Return [x, y] of the center of cell containing provided text 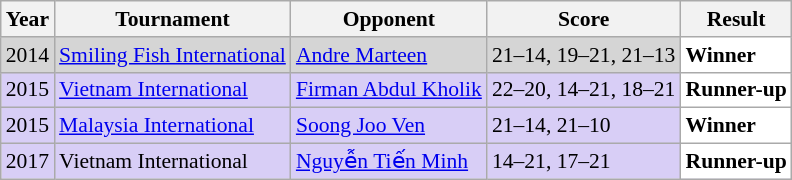
Andre Marteen [389, 55]
21–14, 19–21, 21–13 [584, 55]
Soong Joo Ven [389, 126]
Opponent [389, 19]
21–14, 21–10 [584, 126]
Score [584, 19]
Year [28, 19]
2017 [28, 162]
Tournament [172, 19]
Smiling Fish International [172, 55]
2014 [28, 55]
14–21, 17–21 [584, 162]
Nguyễn Tiến Minh [389, 162]
Malaysia International [172, 126]
Firman Abdul Kholik [389, 90]
22–20, 14–21, 18–21 [584, 90]
Result [736, 19]
